For the text-containing cell, return its midpoint in (X, Y) coordinate format. 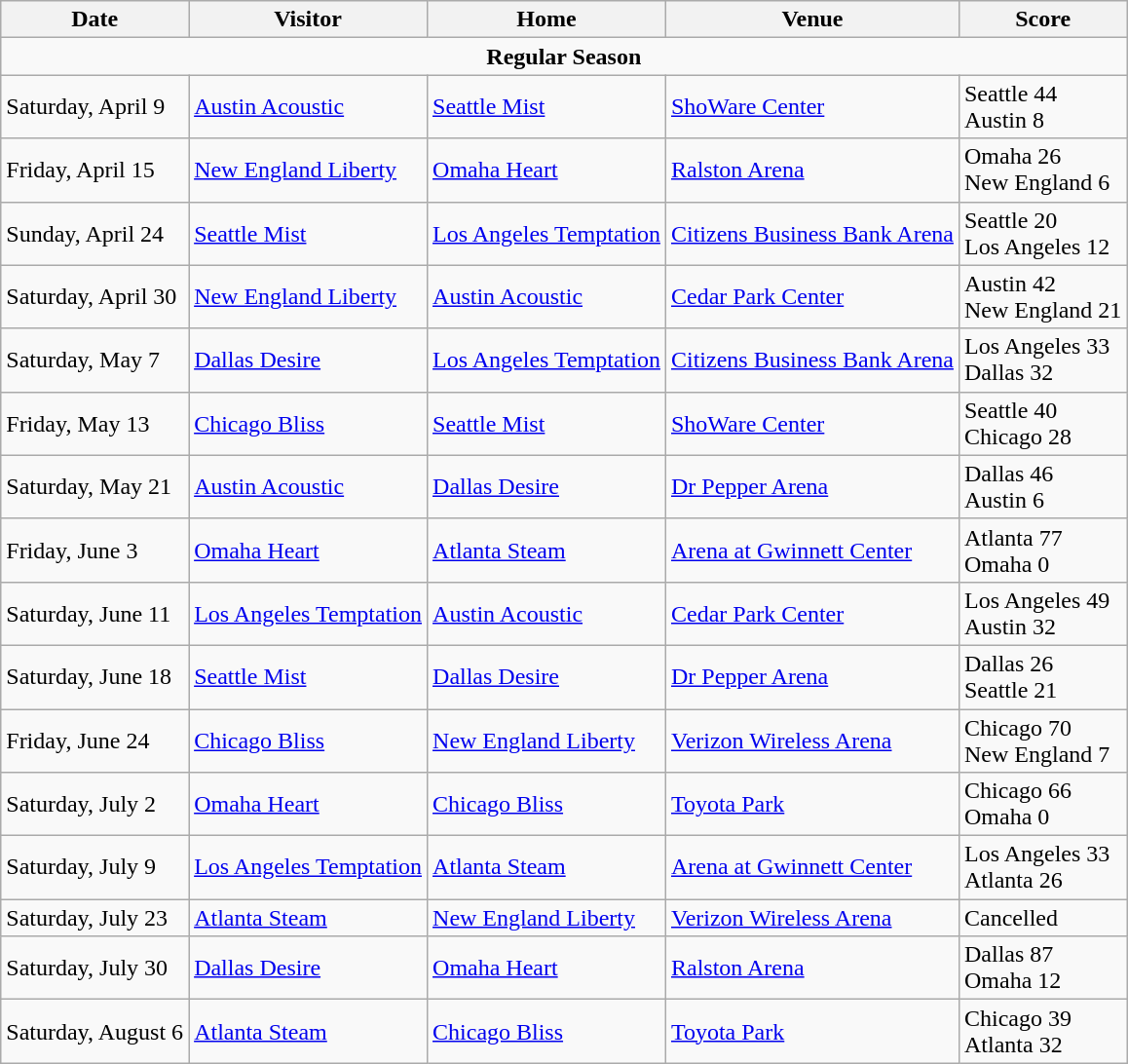
Saturday, July 30 (95, 969)
Seattle 40Chicago 28 (1042, 423)
Friday, June 3 (95, 550)
Chicago 66Omaha 0 (1042, 805)
Saturday, June 11 (95, 614)
Saturday, April 30 (95, 296)
Saturday, May 21 (95, 487)
Austin 42New England 21 (1042, 296)
Chicago 70New England 7 (1042, 741)
Venue (812, 19)
Home (547, 19)
Saturday, July 23 (95, 918)
Saturday, August 6 (95, 1031)
Saturday, July 9 (95, 867)
Los Angeles 49Austin 32 (1042, 614)
Dallas 26Seattle 21 (1042, 676)
Seattle 20Los Angeles 12 (1042, 234)
Seattle 44 Austin 8 (1042, 107)
Los Angeles 33Dallas 32 (1042, 361)
Friday, June 24 (95, 741)
Cancelled (1042, 918)
Dallas 46Austin 6 (1042, 487)
Regular Season (564, 57)
Date (95, 19)
Saturday, April 9 (95, 107)
Visitor (308, 19)
Saturday, May 7 (95, 361)
Omaha 26New England 6 (1042, 170)
Saturday, July 2 (95, 805)
Friday, April 15 (95, 170)
Chicago 39Atlanta 32 (1042, 1031)
Score (1042, 19)
Saturday, June 18 (95, 676)
Los Angeles 33Atlanta 26 (1042, 867)
Dallas 87Omaha 12 (1042, 969)
Sunday, April 24 (95, 234)
Friday, May 13 (95, 423)
Atlanta 77Omaha 0 (1042, 550)
